Identify which cell holds the provided text, then report its (x, y) central coordinate. 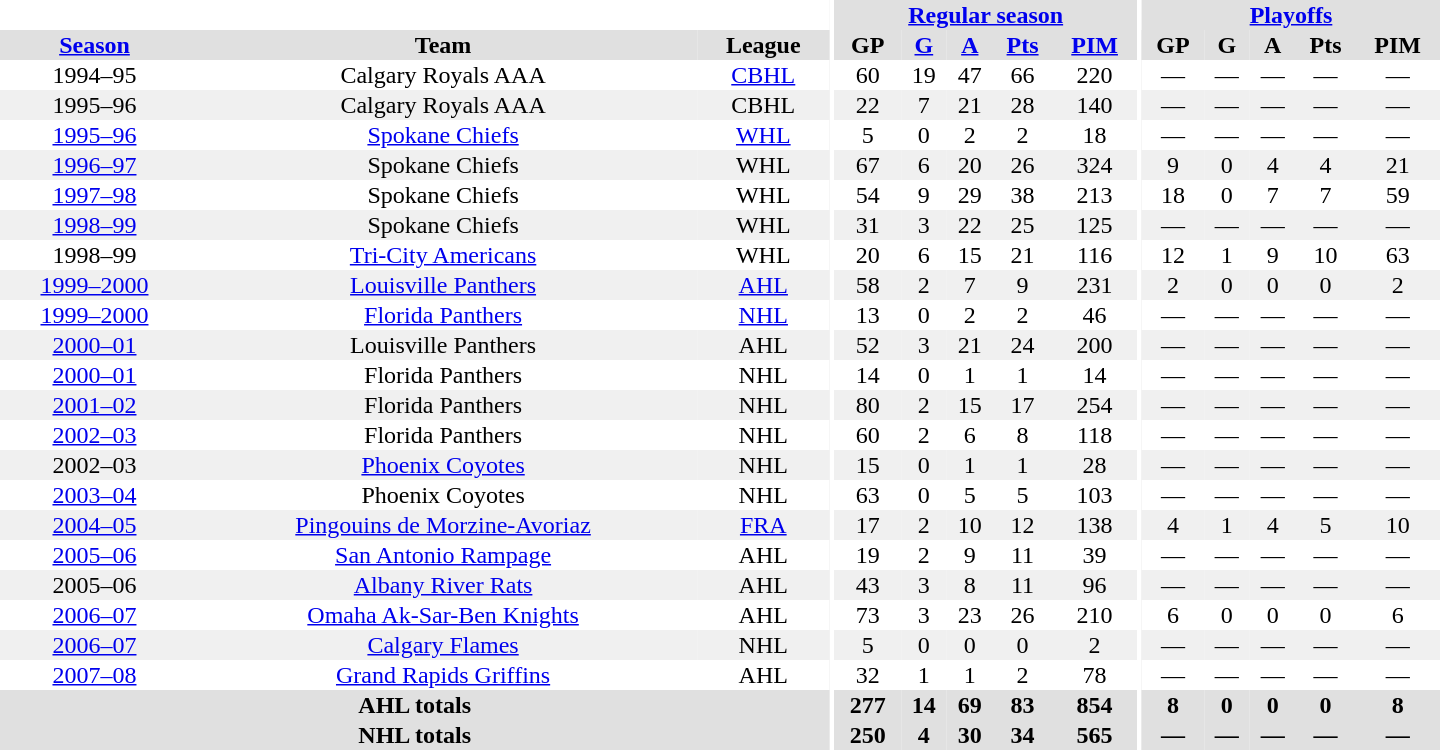
78 (1094, 675)
13 (867, 315)
NHL totals (414, 735)
Omaha Ak-Sar-Ben Knights (443, 615)
San Antonio Rampage (443, 555)
67 (867, 165)
Regular season (985, 15)
25 (1023, 225)
103 (1094, 495)
277 (867, 705)
AHL totals (414, 705)
118 (1094, 435)
47 (970, 75)
1997–98 (94, 195)
854 (1094, 705)
Season (94, 45)
2007–08 (94, 675)
Calgary Flames (443, 645)
34 (1023, 735)
140 (1094, 105)
31 (867, 225)
138 (1094, 525)
73 (867, 615)
254 (1094, 405)
24 (1023, 345)
Albany River Rats (443, 585)
54 (867, 195)
69 (970, 705)
Playoffs (1291, 15)
League (763, 45)
Team (443, 45)
200 (1094, 345)
1994–95 (94, 75)
43 (867, 585)
231 (1094, 285)
46 (1094, 315)
2004–05 (94, 525)
116 (1094, 255)
2003–04 (94, 495)
23 (970, 615)
Pingouins de Morzine-Avoriaz (443, 525)
1996–97 (94, 165)
250 (867, 735)
96 (1094, 585)
80 (867, 405)
125 (1094, 225)
220 (1094, 75)
66 (1023, 75)
83 (1023, 705)
213 (1094, 195)
52 (867, 345)
210 (1094, 615)
32 (867, 675)
38 (1023, 195)
324 (1094, 165)
29 (970, 195)
30 (970, 735)
2001–02 (94, 405)
Tri-City Americans (443, 255)
FRA (763, 525)
58 (867, 285)
39 (1094, 555)
Grand Rapids Griffins (443, 675)
59 (1398, 195)
565 (1094, 735)
